Return the [x, y] coordinate for the center point of the cell that contains the specified text.  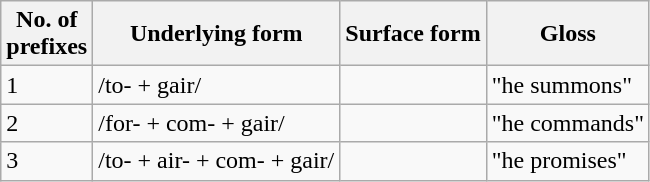
Underlying form [216, 34]
/to- + air- + com- + gair/ [216, 161]
/to- + gair/ [216, 85]
Gloss [568, 34]
Surface form [413, 34]
"he promises" [568, 161]
2 [47, 123]
"he commands" [568, 123]
/for- + com- + gair/ [216, 123]
No. ofprefixes [47, 34]
1 [47, 85]
3 [47, 161]
"he summons" [568, 85]
